Detect which cell encompasses the target text, then output its [x, y] center coordinate. 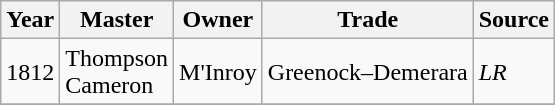
M'Inroy [218, 72]
Master [117, 20]
Source [514, 20]
ThompsonCameron [117, 72]
Owner [218, 20]
Trade [368, 20]
LR [514, 72]
Year [30, 20]
Greenock–Demerara [368, 72]
1812 [30, 72]
